Locate the cell with the specified text and output its [X, Y] center coordinate. 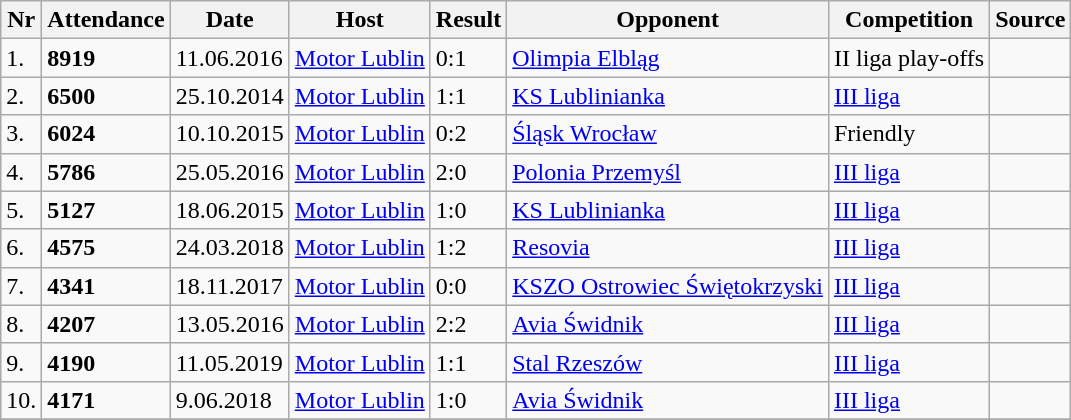
Result [468, 20]
0:2 [468, 134]
2. [22, 96]
4207 [106, 324]
2:0 [468, 172]
4341 [106, 286]
Source [1030, 20]
18.11.2017 [230, 286]
4171 [106, 400]
10.10.2015 [230, 134]
13.05.2016 [230, 324]
2:2 [468, 324]
4190 [106, 362]
5. [22, 210]
II liga play-offs [908, 58]
9. [22, 362]
Date [230, 20]
7. [22, 286]
Attendance [106, 20]
6500 [106, 96]
Friendly [908, 134]
8. [22, 324]
0:1 [468, 58]
8919 [106, 58]
4575 [106, 248]
Nr [22, 20]
18.06.2015 [230, 210]
24.03.2018 [230, 248]
Host [360, 20]
KSZO Ostrowiec Świętokrzyski [668, 286]
1:2 [468, 248]
Olimpia Elbląg [668, 58]
Competition [908, 20]
5786 [106, 172]
4. [22, 172]
25.05.2016 [230, 172]
11.05.2019 [230, 362]
25.10.2014 [230, 96]
10. [22, 400]
3. [22, 134]
1. [22, 58]
6024 [106, 134]
Polonia Przemyśl [668, 172]
Śląsk Wrocław [668, 134]
5127 [106, 210]
Resovia [668, 248]
Opponent [668, 20]
6. [22, 248]
Stal Rzeszów [668, 362]
9.06.2018 [230, 400]
11.06.2016 [230, 58]
0:0 [468, 286]
